Pinpoint the cell where the given text exists, returning its (x, y) midpoint coordinate. 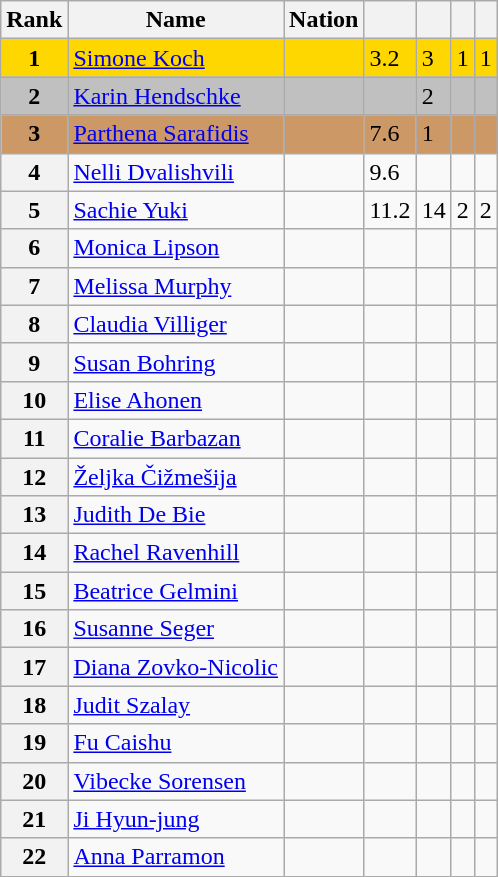
Judith De Bie (176, 515)
18 (34, 705)
12 (34, 477)
Simone Koch (176, 58)
Claudia Villiger (176, 324)
Anna Parramon (176, 857)
Željka Čižmešija (176, 477)
17 (34, 667)
15 (34, 591)
8 (34, 324)
22 (34, 857)
9.6 (390, 172)
Nation (324, 20)
16 (34, 629)
7.6 (390, 134)
21 (34, 819)
13 (34, 515)
4 (34, 172)
Ji Hyun-jung (176, 819)
9 (34, 362)
Elise Ahonen (176, 400)
Rachel Ravenhill (176, 553)
Name (176, 20)
Susanne Seger (176, 629)
Susan Bohring (176, 362)
11.2 (390, 210)
6 (34, 248)
11 (34, 438)
Parthena Sarafidis (176, 134)
20 (34, 781)
Monica Lipson (176, 248)
Nelli Dvalishvili (176, 172)
Melissa Murphy (176, 286)
3.2 (390, 58)
Vibecke Sorensen (176, 781)
7 (34, 286)
19 (34, 743)
Fu Caishu (176, 743)
Karin Hendschke (176, 96)
Coralie Barbazan (176, 438)
Beatrice Gelmini (176, 591)
Rank (34, 20)
Sachie Yuki (176, 210)
5 (34, 210)
Judit Szalay (176, 705)
Diana Zovko-Nicolic (176, 667)
10 (34, 400)
